Detect which cell encompasses the target text, then output its (X, Y) center coordinate. 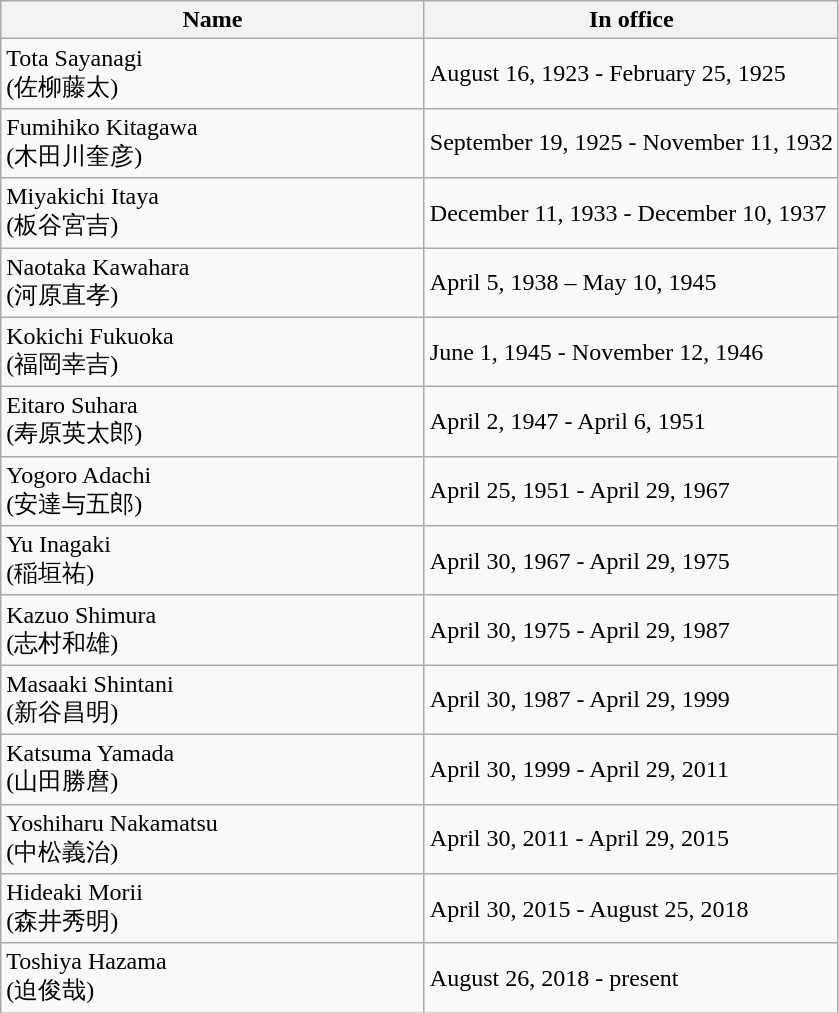
April 30, 2011 - April 29, 2015 (631, 839)
Kokichi Fukuoka (福岡幸吉) (213, 352)
In office (631, 20)
Katsuma Yamada (山田勝麿) (213, 769)
April 30, 2015 - August 25, 2018 (631, 909)
September 19, 1925 - November 11, 1932 (631, 143)
Yogoro Adachi (安達与五郎) (213, 491)
Naotaka Kawahara (河原直孝) (213, 283)
Yoshiharu Nakamatsu (中松義治) (213, 839)
Masaaki Shintani (新谷昌明) (213, 700)
Kazuo Shimura (志村和雄) (213, 630)
April 2, 1947 - April 6, 1951 (631, 422)
Hideaki Morii (森井秀明) (213, 909)
Yu Inagaki (稲垣祐) (213, 561)
June 1, 1945 - November 12, 1946 (631, 352)
August 26, 2018 - present (631, 978)
April 30, 1999 - April 29, 2011 (631, 769)
April 30, 1967 - April 29, 1975 (631, 561)
April 25, 1951 - April 29, 1967 (631, 491)
Tota Sayanagi (佐柳藤太) (213, 74)
August 16, 1923 - February 25, 1925 (631, 74)
Name (213, 20)
Eitaro Suhara (寿原英太郎) (213, 422)
April 5, 1938 – May 10, 1945 (631, 283)
December 11, 1933 - December 10, 1937 (631, 213)
Miyakichi Itaya (板谷宮吉) (213, 213)
April 30, 1987 - April 29, 1999 (631, 700)
April 30, 1975 - April 29, 1987 (631, 630)
Toshiya Hazama (迫俊哉) (213, 978)
Fumihiko Kitagawa (木田川奎彦) (213, 143)
